Identify which cell holds the provided text, then report its (X, Y) central coordinate. 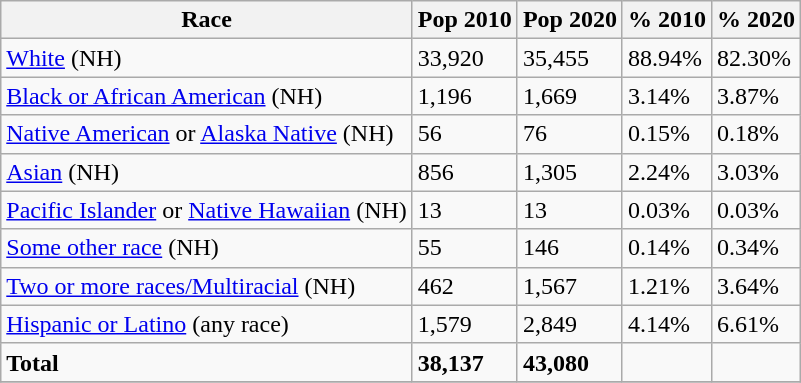
Pop 2010 (464, 20)
Pop 2020 (570, 20)
1,567 (570, 286)
0.15% (666, 134)
6.61% (756, 324)
76 (570, 134)
43,080 (570, 362)
Total (207, 362)
35,455 (570, 58)
Hispanic or Latino (any race) (207, 324)
1,305 (570, 172)
82.30% (756, 58)
1,579 (464, 324)
Black or African American (NH) (207, 96)
2,849 (570, 324)
856 (464, 172)
Asian (NH) (207, 172)
0.34% (756, 248)
Native American or Alaska Native (NH) (207, 134)
1,669 (570, 96)
Two or more races/Multiracial (NH) (207, 286)
33,920 (464, 58)
% 2010 (666, 20)
1,196 (464, 96)
White (NH) (207, 58)
0.14% (666, 248)
38,137 (464, 362)
56 (464, 134)
4.14% (666, 324)
0.18% (756, 134)
3.64% (756, 286)
Pacific Islander or Native Hawaiian (NH) (207, 210)
Race (207, 20)
Some other race (NH) (207, 248)
55 (464, 248)
462 (464, 286)
3.87% (756, 96)
3.14% (666, 96)
146 (570, 248)
1.21% (666, 286)
3.03% (756, 172)
88.94% (666, 58)
2.24% (666, 172)
% 2020 (756, 20)
